Provide the (x, y) coordinate of the cell's center where the given text is located.  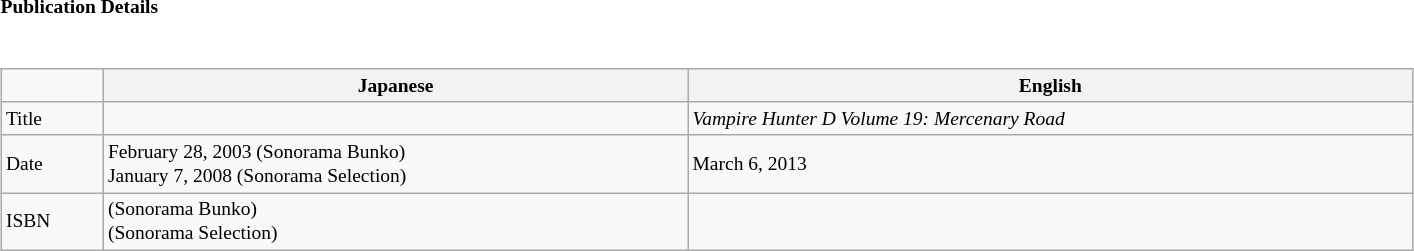
March 6, 2013 (1050, 164)
ISBN (52, 222)
(Sonorama Bunko) (Sonorama Selection) (396, 222)
Vampire Hunter D Volume 19: Mercenary Road (1050, 118)
Title (52, 118)
English (1050, 86)
Date (52, 164)
February 28, 2003 (Sonorama Bunko)January 7, 2008 (Sonorama Selection) (396, 164)
Japanese (396, 86)
